Locate the cell with the specified text and output its (x, y) center coordinate. 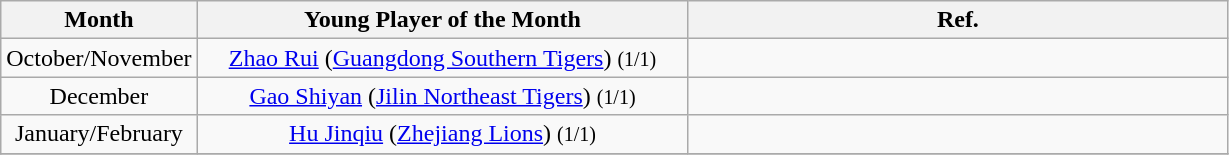
Young Player of the Month (442, 20)
Month (99, 20)
October/November (99, 58)
Gao Shiyan (Jilin Northeast Tigers) (1/1) (442, 96)
Hu Jinqiu (Zhejiang Lions) (1/1) (442, 134)
December (99, 96)
Ref. (958, 20)
Zhao Rui (Guangdong Southern Tigers) (1/1) (442, 58)
January/February (99, 134)
